Locate the cell with the specified text and output its (x, y) center coordinate. 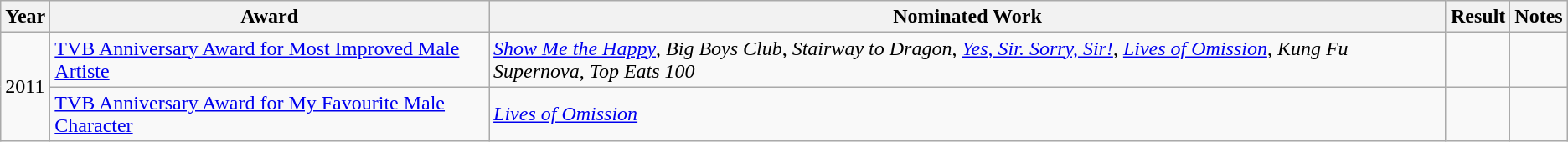
Notes (1539, 17)
TVB Anniversary Award for My Favourite Male Character (270, 114)
Year (25, 17)
Award (270, 17)
2011 (25, 87)
TVB Anniversary Award for Most Improved Male Artiste (270, 60)
Show Me the Happy, Big Boys Club, Stairway to Dragon, Yes, Sir. Sorry, Sir!, Lives of Omission, Kung Fu Supernova, Top Eats 100 (968, 60)
Lives of Omission (968, 114)
Result (1478, 17)
Nominated Work (968, 17)
